From the cell containing the given text, extract its center point as [x, y] coordinate. 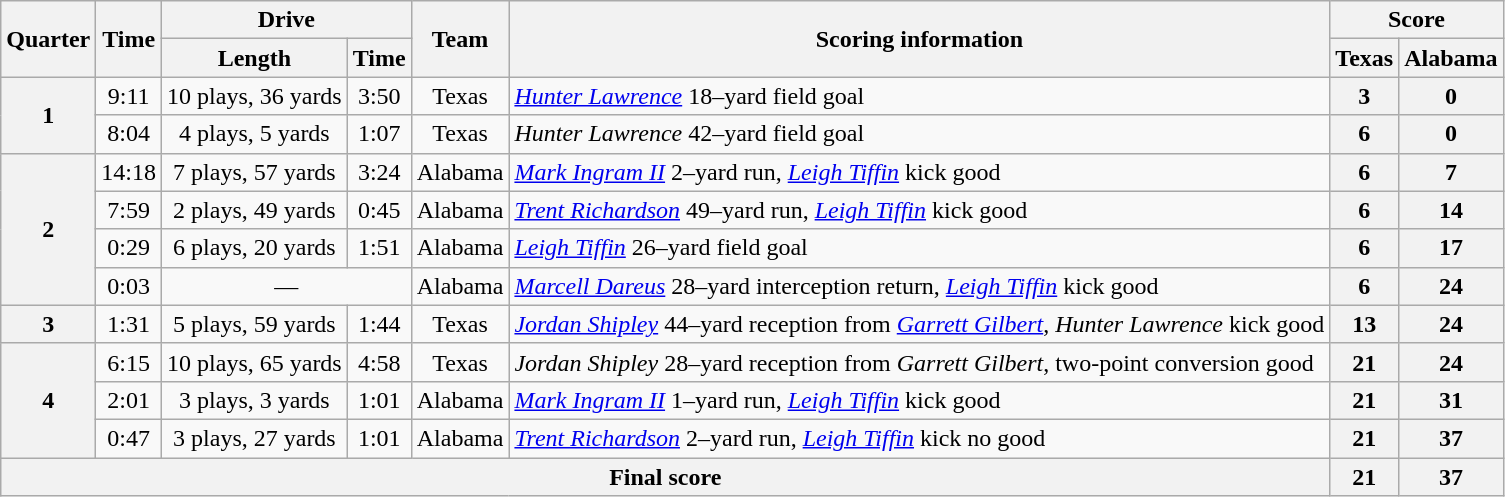
Jordan Shipley 28–yard reception from Garrett Gilbert, two-point conversion good [920, 362]
Hunter Lawrence 18–yard field goal [920, 96]
Mark Ingram II 1–yard run, Leigh Tiffin kick good [920, 400]
0:47 [129, 438]
0:45 [379, 210]
10 plays, 65 yards [255, 362]
10 plays, 36 yards [255, 96]
7 [1451, 172]
6:15 [129, 362]
1:07 [379, 134]
7 plays, 57 yards [255, 172]
1:31 [129, 324]
3 plays, 3 yards [255, 400]
8:04 [129, 134]
Final score [666, 477]
13 [1364, 324]
1 [48, 115]
7:59 [129, 210]
1:51 [379, 248]
Jordan Shipley 44–yard reception from Garrett Gilbert, Hunter Lawrence kick good [920, 324]
Hunter Lawrence 42–yard field goal [920, 134]
1:44 [379, 324]
4:58 [379, 362]
Scoring information [920, 39]
9:11 [129, 96]
Trent Richardson 49–yard run, Leigh Tiffin kick good [920, 210]
— [287, 286]
3 plays, 27 yards [255, 438]
Quarter [48, 39]
Score [1416, 20]
4 plays, 5 yards [255, 134]
0:29 [129, 248]
5 plays, 59 yards [255, 324]
Drive [287, 20]
Marcell Dareus 28–yard interception return, Leigh Tiffin kick good [920, 286]
Mark Ingram II 2–yard run, Leigh Tiffin kick good [920, 172]
6 plays, 20 yards [255, 248]
14:18 [129, 172]
3:50 [379, 96]
Team [460, 39]
Length [255, 58]
Trent Richardson 2–yard run, Leigh Tiffin kick no good [920, 438]
0:03 [129, 286]
14 [1451, 210]
17 [1451, 248]
Leigh Tiffin 26–yard field goal [920, 248]
31 [1451, 400]
2 plays, 49 yards [255, 210]
3:24 [379, 172]
2:01 [129, 400]
4 [48, 400]
2 [48, 229]
